Extract the (x, y) coordinate from the center of the cell holding the provided text.  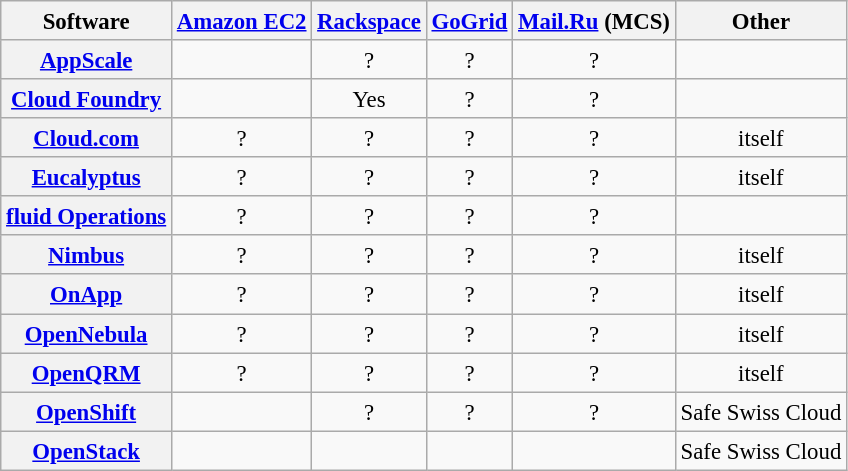
Eucalyptus (86, 176)
Rackspace (369, 20)
OpenShift (86, 412)
Nimbus (86, 256)
Yes (369, 98)
OpenNebula (86, 334)
Cloud.com (86, 138)
AppScale (86, 60)
OnApp (86, 294)
Software (86, 20)
Amazon EC2 (241, 20)
OpenQRM (86, 372)
OpenStack (86, 450)
Cloud Foundry (86, 98)
fluid Operations (86, 216)
Mail.Ru (MCS) (594, 20)
GoGrid (470, 20)
Other (760, 20)
